Identify which cell holds the provided text, then report its (x, y) central coordinate. 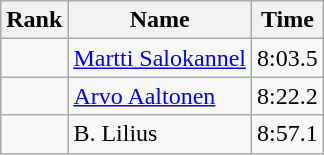
Arvo Aaltonen (160, 96)
8:57.1 (288, 134)
B. Lilius (160, 134)
Name (160, 20)
Time (288, 20)
8:22.2 (288, 96)
8:03.5 (288, 58)
Martti Salokannel (160, 58)
Rank (34, 20)
